Provide the [x, y] coordinate of the cell's center where the given text is located.  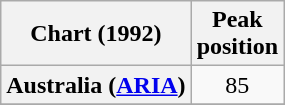
Australia (ARIA) [96, 85]
Chart (1992) [96, 34]
Peakposition [237, 34]
85 [237, 85]
